Provide the (x, y) coordinate of the cell's center where the given text is located.  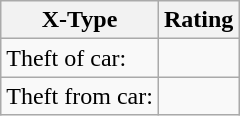
Rating (198, 20)
Theft of car: (80, 58)
X-Type (80, 20)
Theft from car: (80, 96)
